Return [X, Y] of the center of cell containing provided text 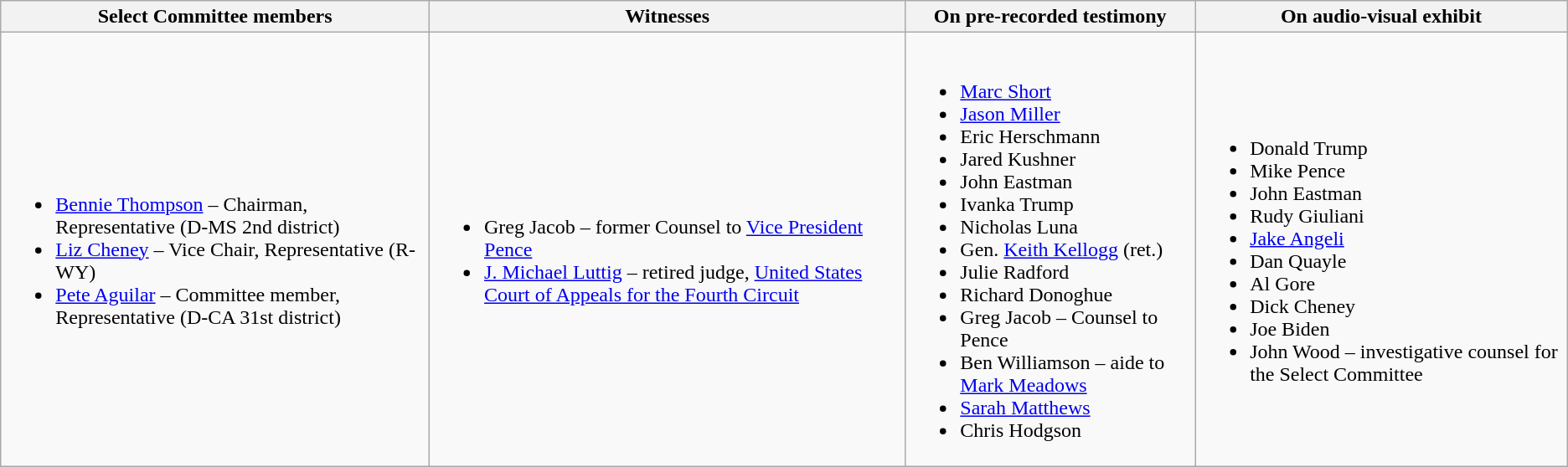
Witnesses [668, 17]
Select Committee members [215, 17]
Greg Jacob – former Counsel to Vice President PenceJ. Michael Luttig – retired judge, United States Court of Appeals for the Fourth Circuit [668, 249]
On audio-visual exhibit [1382, 17]
On pre-recorded testimony [1050, 17]
